Identify which cell holds the provided text, then report its (x, y) central coordinate. 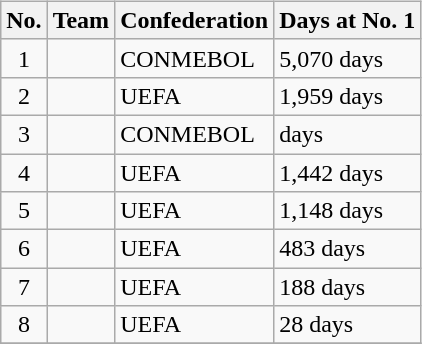
4 (24, 173)
days (348, 134)
1,148 days (348, 211)
7 (24, 287)
5,070 days (348, 58)
188 days (348, 287)
Days at No. 1 (348, 20)
6 (24, 249)
1,442 days (348, 173)
1 (24, 58)
No. (24, 20)
28 days (348, 325)
1,959 days (348, 96)
8 (24, 325)
3 (24, 134)
5 (24, 211)
Team (81, 20)
2 (24, 96)
Confederation (194, 20)
483 days (348, 249)
